Extract the [X, Y] coordinate from the center of the cell holding the provided text.  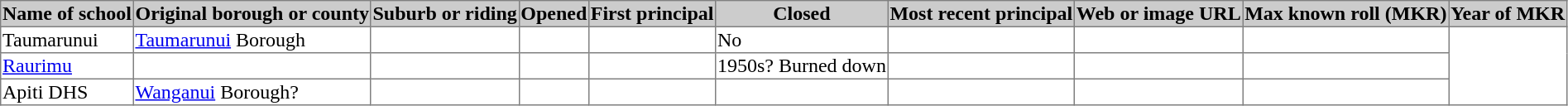
Name of school [67, 14]
Taumarunui [67, 40]
Suburb or riding [445, 14]
Wanganui Borough? [252, 92]
Opened [554, 14]
Web or image URL [1158, 14]
First principal [652, 14]
1950s? Burned down [802, 66]
No [802, 40]
Raurimu [67, 66]
Max known roll (MKR) [1345, 14]
Apiti DHS [67, 92]
Year of MKR [1508, 14]
Original borough or county [252, 14]
Taumarunui Borough [252, 40]
Most recent principal [981, 14]
Closed [802, 14]
